Return the [x, y] coordinate for the center point of the cell that contains the specified text.  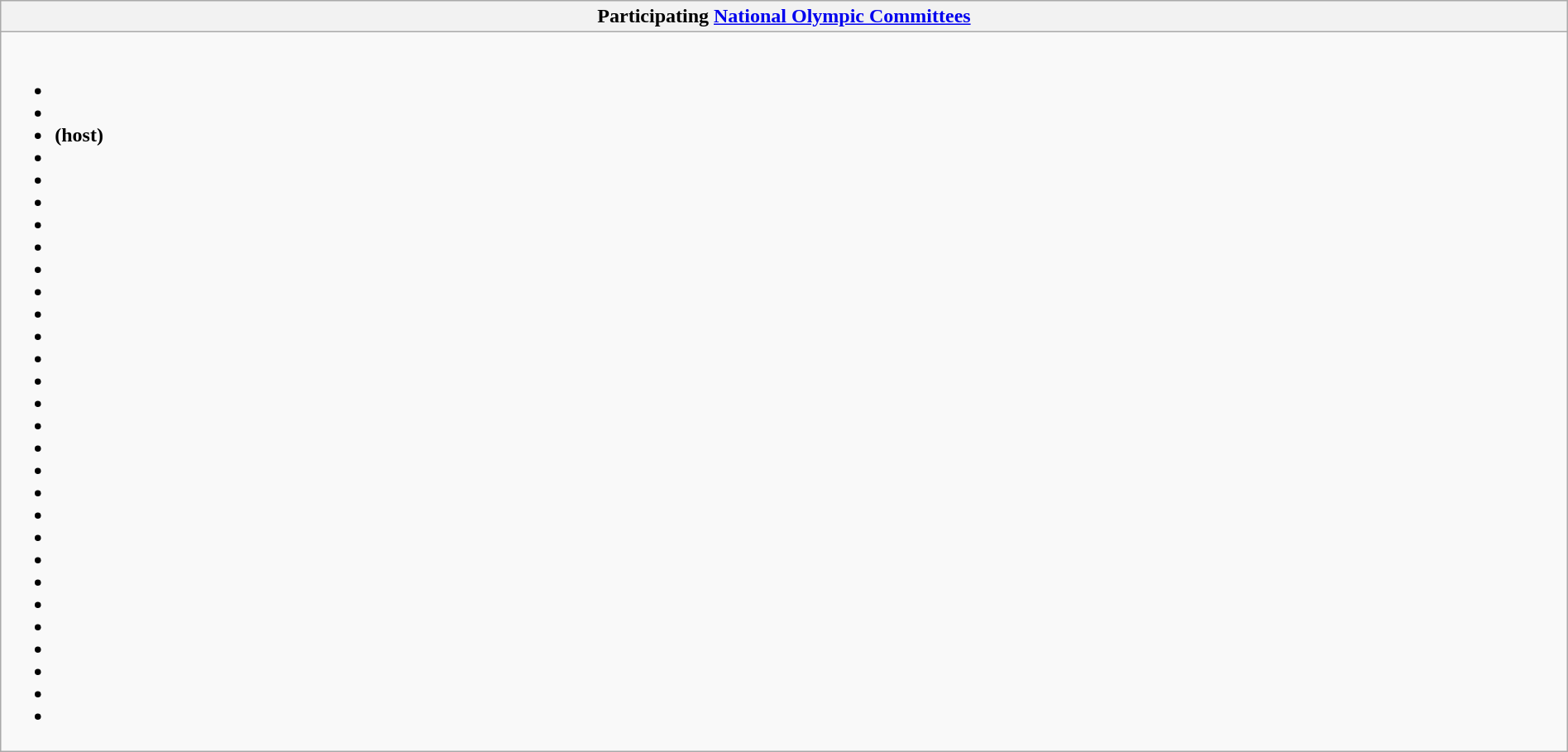
Participating National Olympic Committees [784, 17]
(host) [784, 392]
